Find where the given text appears and provide that cell's center as [x, y] coordinate. 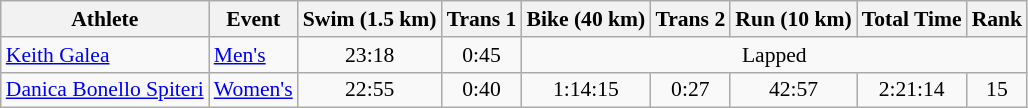
Women's [254, 90]
22:55 [370, 90]
0:40 [482, 90]
15 [998, 90]
Total Time [912, 19]
0:45 [482, 55]
Athlete [105, 19]
23:18 [370, 55]
Rank [998, 19]
Keith Galea [105, 55]
42:57 [793, 90]
Men's [254, 55]
Trans 1 [482, 19]
Swim (1.5 km) [370, 19]
Lapped [774, 55]
Trans 2 [690, 19]
2:21:14 [912, 90]
0:27 [690, 90]
Danica Bonello Spiteri [105, 90]
Bike (40 km) [586, 19]
Event [254, 19]
Run (10 km) [793, 19]
1:14:15 [586, 90]
